Scan for the cell matching the given text and deliver its [x, y] coordinate at center. 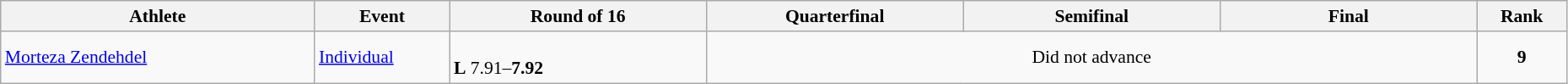
Individual [382, 58]
Athlete [158, 16]
Morteza Zendehdel [158, 58]
Semifinal [1091, 16]
Quarterfinal [835, 16]
Final [1348, 16]
9 [1522, 58]
Rank [1522, 16]
Did not advance [1091, 58]
Round of 16 [579, 16]
Event [382, 16]
L 7.91–7.92 [579, 58]
